From the cell containing the given text, extract its center point as (X, Y) coordinate. 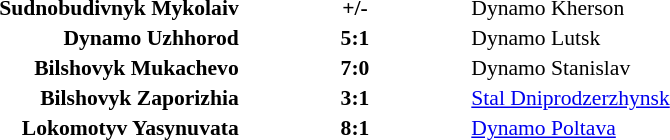
5:1 (356, 38)
7:0 (356, 68)
3:1 (356, 98)
